Output the (X, Y) coordinate of the center of the cell containing the given text.  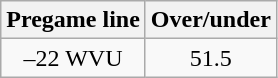
Pregame line (74, 20)
51.5 (210, 58)
–22 WVU (74, 58)
Over/under (210, 20)
